Return (X, Y) of the center of cell containing provided text 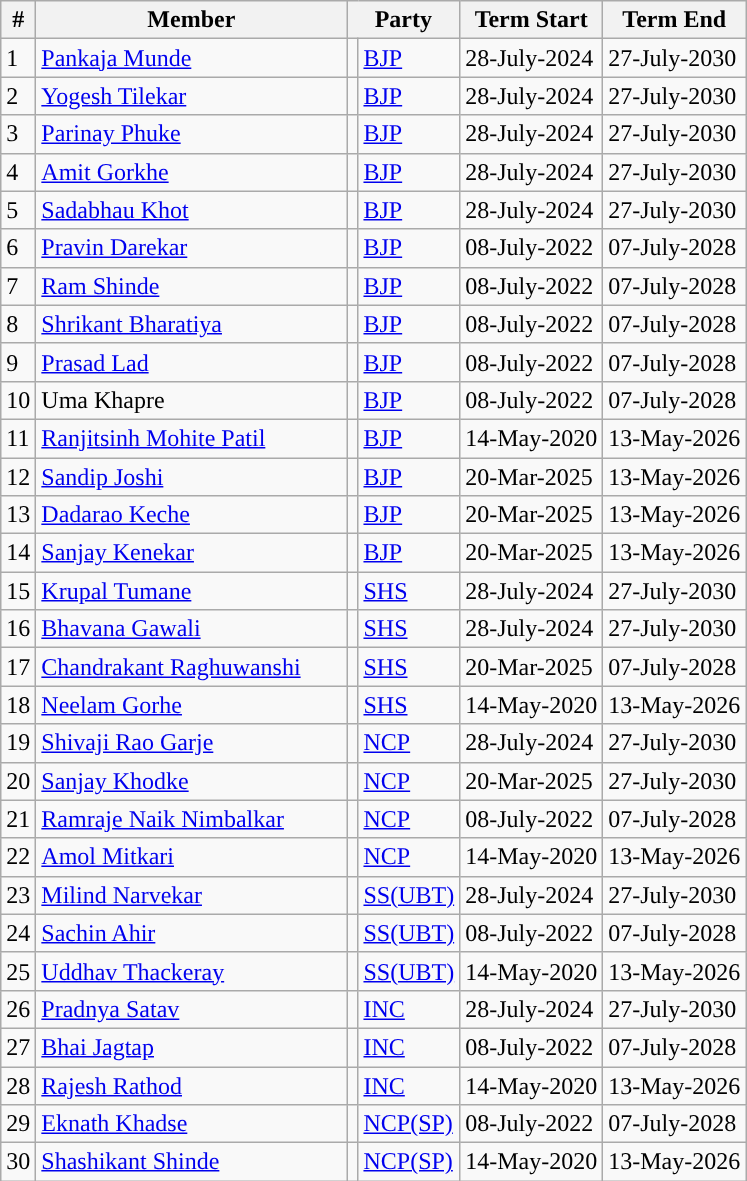
2 (18, 96)
Term End (674, 20)
1 (18, 58)
Sachin Ahir (192, 933)
7 (18, 286)
Uddhav Thackeray (192, 971)
# (18, 20)
27 (18, 1047)
Eknath Khadse (192, 1124)
11 (18, 438)
Sanjay Kenekar (192, 553)
26 (18, 1009)
9 (18, 362)
Member (192, 20)
25 (18, 971)
Ranjitsinh Mohite Patil (192, 438)
Party (404, 20)
13 (18, 515)
Pravin Darekar (192, 248)
22 (18, 857)
16 (18, 629)
Neelam Gorhe (192, 705)
Dadarao Keche (192, 515)
3 (18, 134)
18 (18, 705)
4 (18, 172)
19 (18, 743)
Rajesh Rathod (192, 1085)
24 (18, 933)
Shashikant Shinde (192, 1162)
Chandrakant Raghuwanshi (192, 667)
17 (18, 667)
Pradnya Satav (192, 1009)
Uma Khapre (192, 400)
Yogesh Tilekar (192, 96)
Milind Narvekar (192, 895)
Pankaja Munde (192, 58)
Shivaji Rao Garje (192, 743)
6 (18, 248)
Sandip Joshi (192, 477)
14 (18, 553)
Sanjay Khodke (192, 781)
29 (18, 1124)
28 (18, 1085)
15 (18, 591)
Term Start (532, 20)
23 (18, 895)
Sadabhau Khot (192, 210)
Prasad Lad (192, 362)
Shrikant Bharatiya (192, 324)
5 (18, 210)
30 (18, 1162)
Krupal Tumane (192, 591)
20 (18, 781)
10 (18, 400)
12 (18, 477)
Bhavana Gawali (192, 629)
Bhai Jagtap (192, 1047)
Ram Shinde (192, 286)
8 (18, 324)
Amol Mitkari (192, 857)
21 (18, 819)
Ramraje Naik Nimbalkar (192, 819)
Amit Gorkhe (192, 172)
Parinay Phuke (192, 134)
